Scan for the cell matching the given text and deliver its (x, y) coordinate at center. 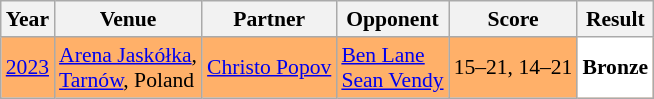
15–21, 14–21 (514, 68)
Christo Popov (269, 68)
Score (514, 19)
Partner (269, 19)
Year (28, 19)
Venue (128, 19)
Bronze (615, 68)
Result (615, 19)
2023 (28, 68)
Opponent (392, 19)
Arena Jaskółka,Tarnów, Poland (128, 68)
Ben Lane Sean Vendy (392, 68)
